Find where the given text appears and provide that cell's center as [x, y] coordinate. 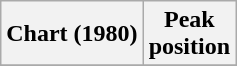
Peakposition [189, 34]
Chart (1980) [72, 34]
